Pinpoint the cell where the given text exists, returning its [X, Y] midpoint coordinate. 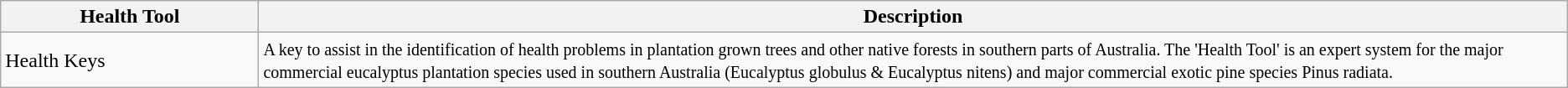
Health Tool [130, 17]
Health Keys [130, 60]
Description [913, 17]
